Identify which cell holds the provided text, then report its (X, Y) central coordinate. 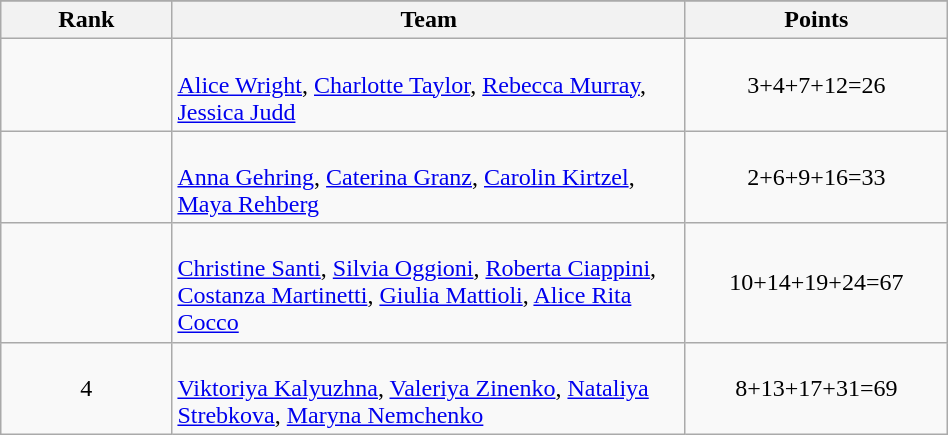
10+14+19+24=67 (816, 282)
8+13+17+31=69 (816, 388)
Anna Gehring, Caterina Granz, Carolin Kirtzel, Maya Rehberg (429, 177)
Points (816, 20)
2+6+9+16=33 (816, 177)
Rank (86, 20)
Viktoriya Kalyuzhna, Valeriya Zinenko, Nataliya Strebkova, Maryna Nemchenko (429, 388)
4 (86, 388)
Christine Santi, Silvia Oggioni, Roberta Ciappini, Costanza Martinetti, Giulia Mattioli, Alice Rita Cocco (429, 282)
3+4+7+12=26 (816, 85)
Team (429, 20)
Alice Wright, Charlotte Taylor, Rebecca Murray, Jessica Judd (429, 85)
